Search for the cell housing the specified text and yield its [X, Y] center coordinate. 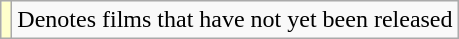
Denotes films that have not yet been released [235, 20]
